Output the (X, Y) coordinate of the center of the cell containing the given text.  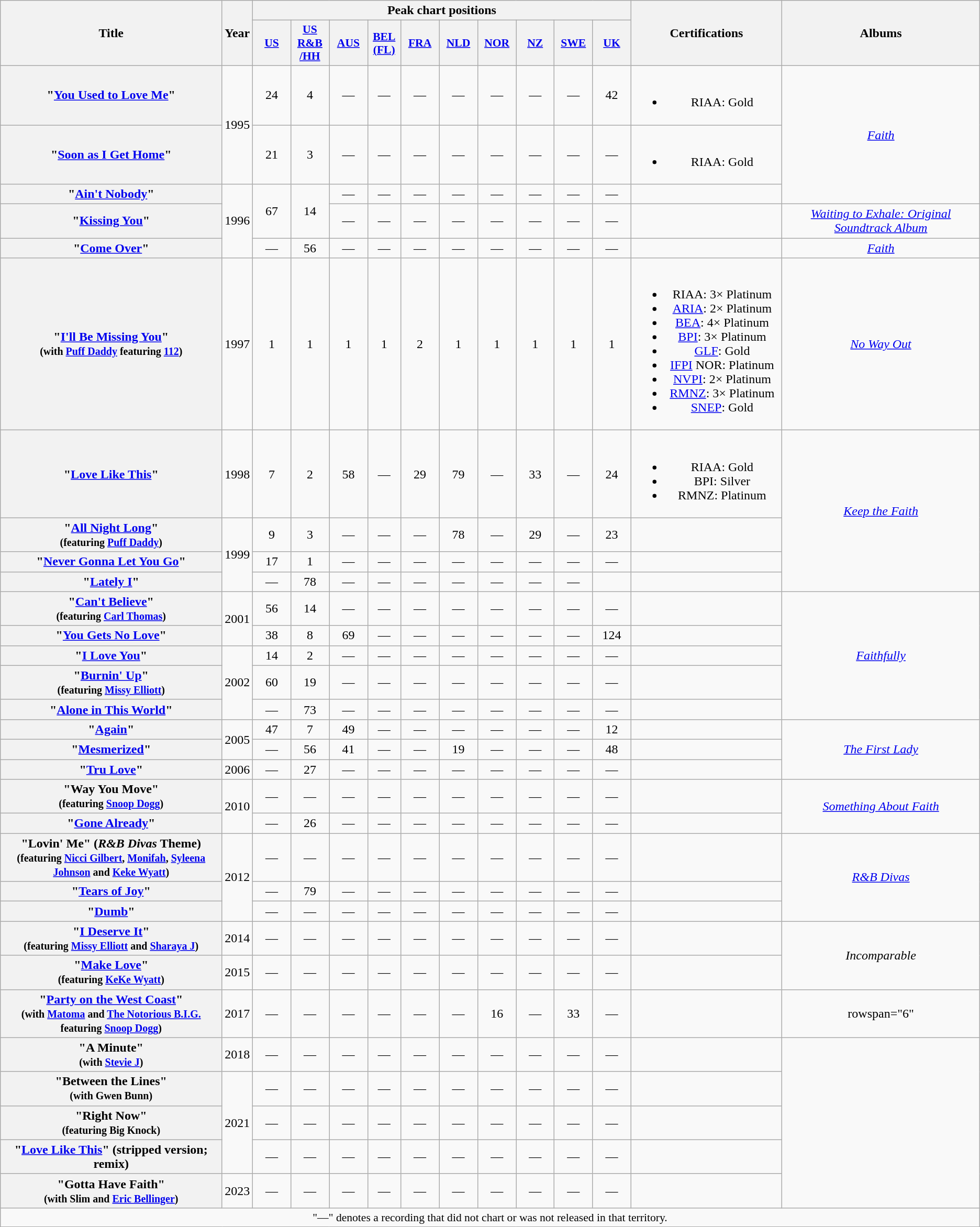
"Alone in This World" (111, 709)
2005 (238, 739)
"Soon as I Get Home" (111, 154)
"You Used to Love Me" (111, 95)
48 (611, 749)
Certifications (707, 34)
"I'll Be Missing You" (with Puff Daddy featuring 112) (111, 344)
"Lately I" (111, 582)
"Again" (111, 729)
"Tears of Joy" (111, 891)
26 (310, 823)
"All Night Long" (featuring Puff Daddy) (111, 535)
21 (272, 154)
"Gone Already" (111, 823)
49 (349, 729)
NOR (497, 43)
"Never Gonna Let You Go" (111, 562)
2015 (238, 973)
2002 (238, 683)
47 (272, 729)
67 (272, 211)
No Way Out (881, 344)
rowspan="6" (881, 1013)
NLD (459, 43)
"I Deserve It" (featuring Missy Elliott and Sharaya J) (111, 938)
1996 (238, 221)
42 (611, 95)
SWE (573, 43)
1995 (238, 125)
"Mesmerized" (111, 749)
23 (611, 535)
1998 (238, 474)
Peak chart positions (442, 10)
17 (272, 562)
"Ain't Nobody" (111, 194)
2001 (238, 619)
"Party on the West Coast"(with Matoma and The Notorious B.I.G. featuring Snoop Dogg) (111, 1013)
RIAA: 3× PlatinumARIA: 2× PlatinumBEA: 4× PlatinumBPI: 3× PlatinumGLF: GoldIFPI NOR: PlatinumNVPI: 2× PlatinumRMNZ: 3× PlatinumSNEP: Gold (707, 344)
"Right Now"(featuring Big Knock) (111, 1122)
Albums (881, 34)
NZ (535, 43)
1999 (238, 555)
60 (272, 683)
27 (310, 769)
Something About Faith (881, 806)
"Kissing You" (111, 221)
73 (310, 709)
"Lovin' Me" (R&B Divas Theme) (featuring Nicci Gilbert, Monifah, Syleena Johnson and Keke Wyatt) (111, 857)
BEL (FL) (384, 43)
"A Minute"(with Stevie J) (111, 1054)
"Love Like This" (111, 474)
2023 (238, 1190)
2012 (238, 877)
"—" denotes a recording that did not chart or was not released in that territory. (490, 1217)
UK (611, 43)
41 (349, 749)
"Gotta Have Faith"(with Slim and Eric Bellinger) (111, 1190)
Keep the Faith (881, 511)
R&B Divas (881, 877)
RIAA: GoldBPI: SilverRMNZ: Platinum (707, 474)
4 (310, 95)
Title (111, 34)
"You Gets No Love" (111, 635)
69 (349, 635)
1997 (238, 344)
"Burnin' Up" (featuring Missy Elliott) (111, 683)
124 (611, 635)
Faithfully (881, 655)
Incomparable (881, 955)
The First Lady (881, 749)
2006 (238, 769)
9 (272, 535)
Year (238, 34)
"I Love You" (111, 655)
"Way You Move" (featuring Snoop Dogg) (111, 797)
"Between the Lines"(with Gwen Bunn) (111, 1089)
2021 (238, 1122)
Waiting to Exhale: Original Soundtrack Album (881, 221)
AUS (349, 43)
8 (310, 635)
38 (272, 635)
2014 (238, 938)
US R&B/HH (310, 43)
16 (497, 1013)
"Can't Believe" (featuring Carl Thomas) (111, 608)
2017 (238, 1013)
2018 (238, 1054)
US (272, 43)
"Come Over" (111, 248)
FRA (420, 43)
58 (349, 474)
"Dumb" (111, 911)
"Love Like This" (stripped version; remix) (111, 1157)
2010 (238, 806)
"Tru Love" (111, 769)
"Make Love" (featuring KeKe Wyatt) (111, 973)
12 (611, 729)
